Identify which cell holds the provided text, then report its (x, y) central coordinate. 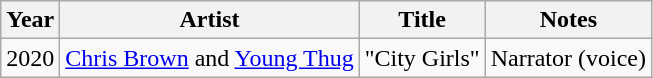
Title (422, 20)
Year (30, 20)
Artist (210, 20)
Chris Brown and Young Thug (210, 58)
Narrator (voice) (568, 58)
"City Girls" (422, 58)
Notes (568, 20)
2020 (30, 58)
